Determine the (X, Y) coordinate at the center of the cell enclosing the given text.  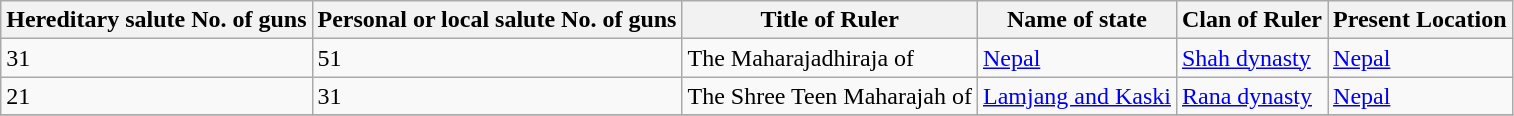
Hereditary salute No. of guns (156, 20)
Shah dynasty (1252, 58)
51 (497, 58)
Rana dynasty (1252, 96)
Name of state (1076, 20)
The Shree Teen Maharajah of (830, 96)
Clan of Ruler (1252, 20)
Personal or local salute No. of guns (497, 20)
Lamjang and Kaski (1076, 96)
21 (156, 96)
Title of Ruler (830, 20)
Present Location (1420, 20)
The Maharajadhiraja of (830, 58)
